Output the [x, y] coordinate of the center of the cell containing the given text.  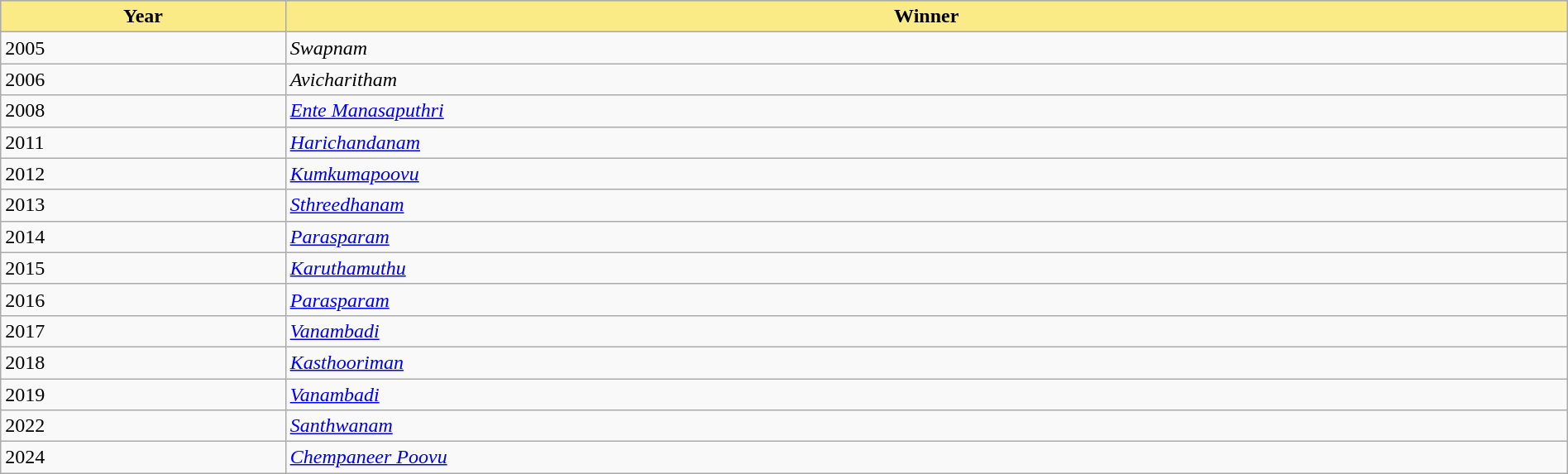
2013 [143, 205]
Santhwanam [926, 426]
Kumkumapoovu [926, 174]
2024 [143, 457]
2011 [143, 142]
Swapnam [926, 48]
2014 [143, 237]
Year [143, 17]
2012 [143, 174]
2005 [143, 48]
Avicharitham [926, 79]
2019 [143, 395]
2006 [143, 79]
2016 [143, 299]
Ente Manasaputhri [926, 111]
2017 [143, 331]
Chempaneer Poovu [926, 457]
2015 [143, 268]
Winner [926, 17]
Sthreedhanam [926, 205]
2022 [143, 426]
2018 [143, 362]
Karuthamuthu [926, 268]
Harichandanam [926, 142]
2008 [143, 111]
Kasthooriman [926, 362]
